Scan for the cell matching the given text and deliver its [X, Y] coordinate at center. 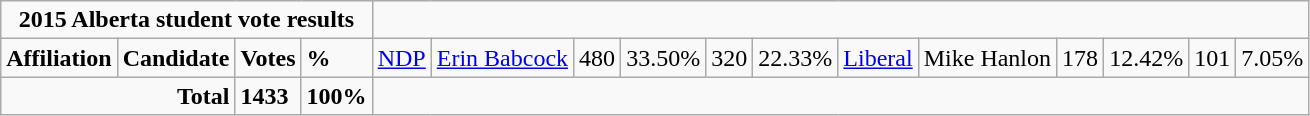
NDP [402, 58]
2015 Alberta student vote results [186, 20]
Total [118, 96]
Liberal [878, 58]
Votes [268, 58]
320 [730, 58]
% [336, 58]
22.33% [796, 58]
12.42% [1146, 58]
1433 [268, 96]
178 [1080, 58]
101 [1212, 58]
Erin Babcock [502, 58]
Mike Hanlon [987, 58]
Affiliation [59, 58]
Candidate [176, 58]
7.05% [1272, 58]
33.50% [664, 58]
100% [336, 96]
480 [598, 58]
